For the text-containing cell, return its midpoint in [x, y] coordinate format. 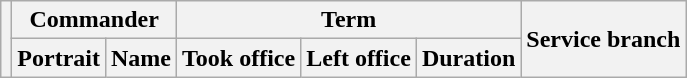
Service branch [604, 39]
Left office [359, 58]
Term [349, 20]
Name [140, 58]
Portrait [59, 58]
Took office [239, 58]
Commander [94, 20]
Duration [468, 58]
